Identify which cell holds the provided text, then report its (X, Y) central coordinate. 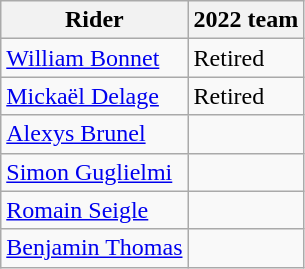
Rider (94, 20)
Alexys Brunel (94, 134)
Benjamin Thomas (94, 248)
Romain Seigle (94, 210)
William Bonnet (94, 58)
Simon Guglielmi (94, 172)
2022 team (246, 20)
Mickaël Delage (94, 96)
